Return [x, y] of the center of cell containing provided text 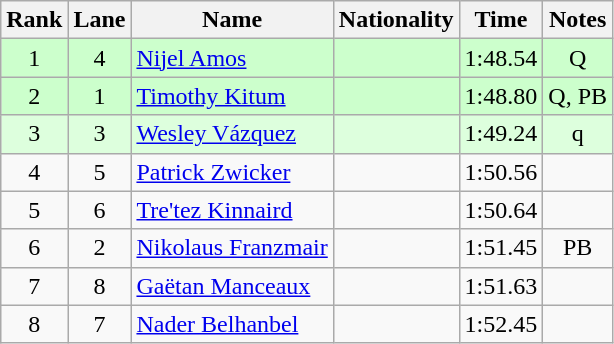
Nader Belhanbel [232, 324]
Q [578, 58]
Timothy Kitum [232, 96]
1:50.64 [501, 210]
PB [578, 248]
1:52.45 [501, 324]
1:49.24 [501, 134]
Nationality [396, 20]
1:51.45 [501, 248]
Name [232, 20]
Time [501, 20]
Gaëtan Manceaux [232, 286]
Tre'tez Kinnaird [232, 210]
1:50.56 [501, 172]
Notes [578, 20]
Patrick Zwicker [232, 172]
q [578, 134]
Rank [34, 20]
1:48.80 [501, 96]
Lane [100, 20]
Q, PB [578, 96]
Nikolaus Franzmair [232, 248]
Wesley Vázquez [232, 134]
Nijel Amos [232, 58]
1:48.54 [501, 58]
1:51.63 [501, 286]
